Identify which cell holds the provided text, then report its (X, Y) central coordinate. 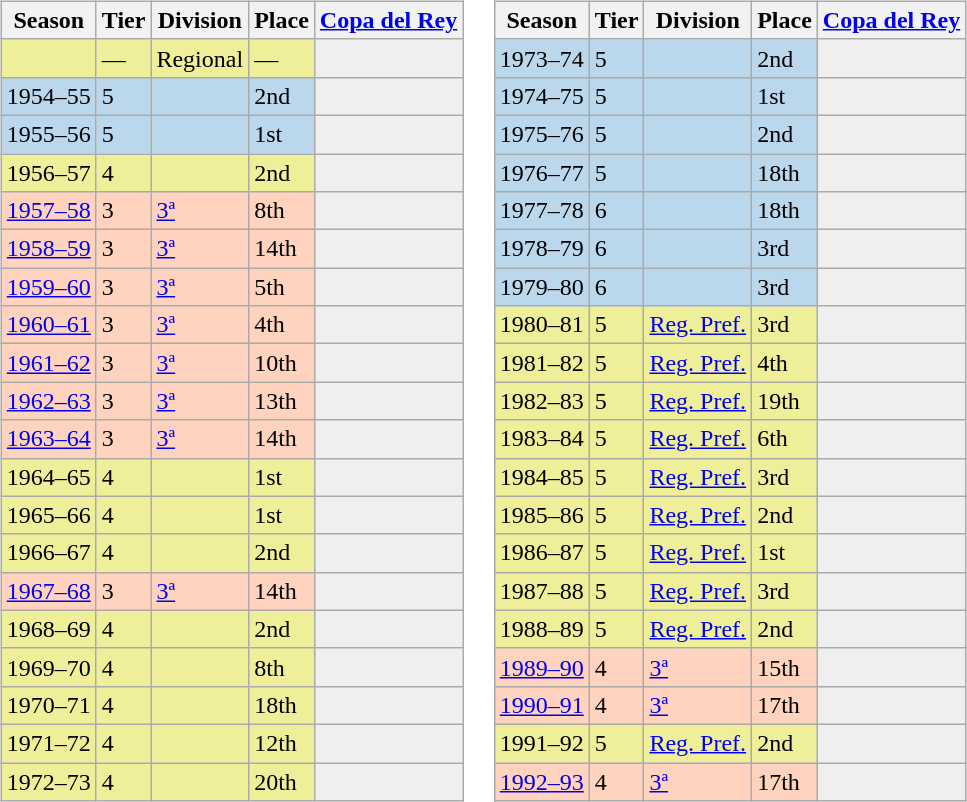
1979–80 (542, 287)
1959–60 (48, 287)
1982–83 (542, 401)
1955–56 (48, 134)
1980–81 (542, 325)
1963–64 (48, 439)
1954–55 (48, 96)
1992–93 (542, 781)
1972–73 (48, 781)
5th (282, 287)
1989–90 (542, 667)
1988–89 (542, 629)
1956–57 (48, 173)
1991–92 (542, 743)
1987–88 (542, 591)
1964–65 (48, 477)
15th (785, 667)
1960–61 (48, 325)
1962–63 (48, 401)
1976–77 (542, 173)
1975–76 (542, 134)
1981–82 (542, 363)
1967–68 (48, 591)
1983–84 (542, 439)
1986–87 (542, 553)
1973–74 (542, 58)
1968–69 (48, 629)
Regional (200, 58)
1965–66 (48, 515)
1985–86 (542, 515)
13th (282, 401)
1966–67 (48, 553)
12th (282, 743)
1990–91 (542, 705)
1969–70 (48, 667)
10th (282, 363)
1974–75 (542, 96)
1957–58 (48, 211)
1978–79 (542, 249)
20th (282, 781)
1984–85 (542, 477)
1958–59 (48, 249)
1977–78 (542, 211)
19th (785, 401)
1970–71 (48, 705)
6th (785, 439)
1971–72 (48, 743)
1961–62 (48, 363)
